Provide the [X, Y] coordinate of the cell's center where the given text is located.  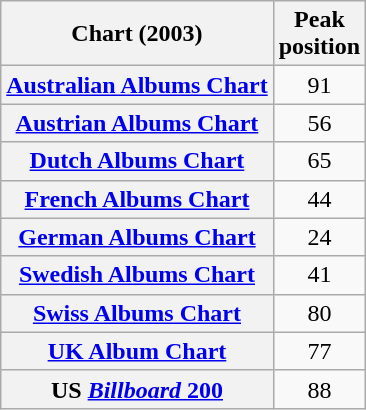
65 [319, 161]
Australian Albums Chart [137, 85]
44 [319, 199]
24 [319, 237]
77 [319, 351]
Swedish Albums Chart [137, 275]
41 [319, 275]
80 [319, 313]
Dutch Albums Chart [137, 161]
Swiss Albums Chart [137, 313]
88 [319, 389]
UK Album Chart [137, 351]
Austrian Albums Chart [137, 123]
91 [319, 85]
56 [319, 123]
Peakposition [319, 34]
French Albums Chart [137, 199]
Chart (2003) [137, 34]
German Albums Chart [137, 237]
US Billboard 200 [137, 389]
